From the cell containing the given text, extract its center point as [x, y] coordinate. 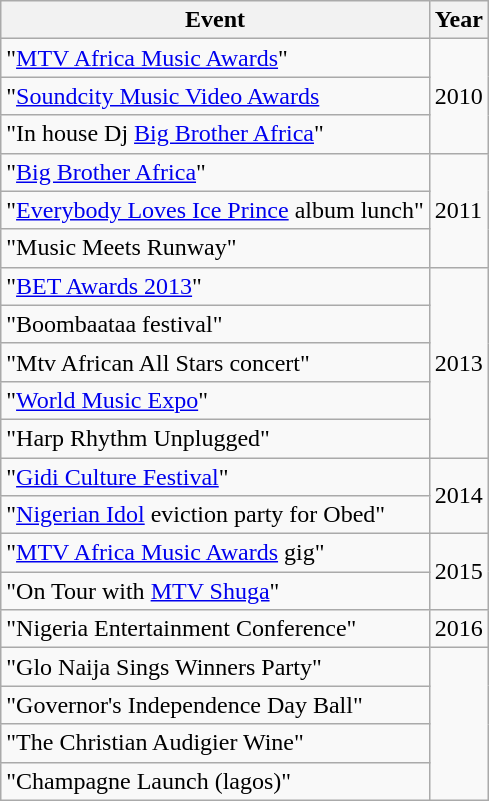
"BET Awards 2013" [216, 286]
2010 [458, 96]
"Music Meets Runway" [216, 248]
2011 [458, 210]
2013 [458, 362]
"Mtv African All Stars concert" [216, 362]
2016 [458, 629]
"Champagne Launch (lagos)" [216, 781]
"The Christian Audigier Wine" [216, 743]
"On Tour with MTV Shuga" [216, 591]
2014 [458, 496]
"Nigerian Idol eviction party for Obed" [216, 515]
Event [216, 20]
"Everybody Loves Ice Prince album lunch" [216, 210]
"Big Brother Africa" [216, 172]
"Glo Naija Sings Winners Party" [216, 667]
"Boombaataa festival" [216, 324]
"Governor's Independence Day Ball" [216, 705]
Year [458, 20]
"Gidi Culture Festival" [216, 477]
"Nigeria Entertainment Conference" [216, 629]
"In house Dj Big Brother Africa" [216, 134]
"MTV Africa Music Awards" [216, 58]
"Harp Rhythm Unplugged" [216, 438]
2015 [458, 572]
"Soundcity Music Video Awards [216, 96]
"World Music Expo" [216, 400]
"MTV Africa Music Awards gig" [216, 553]
